Pinpoint the cell where the given text exists, returning its [x, y] midpoint coordinate. 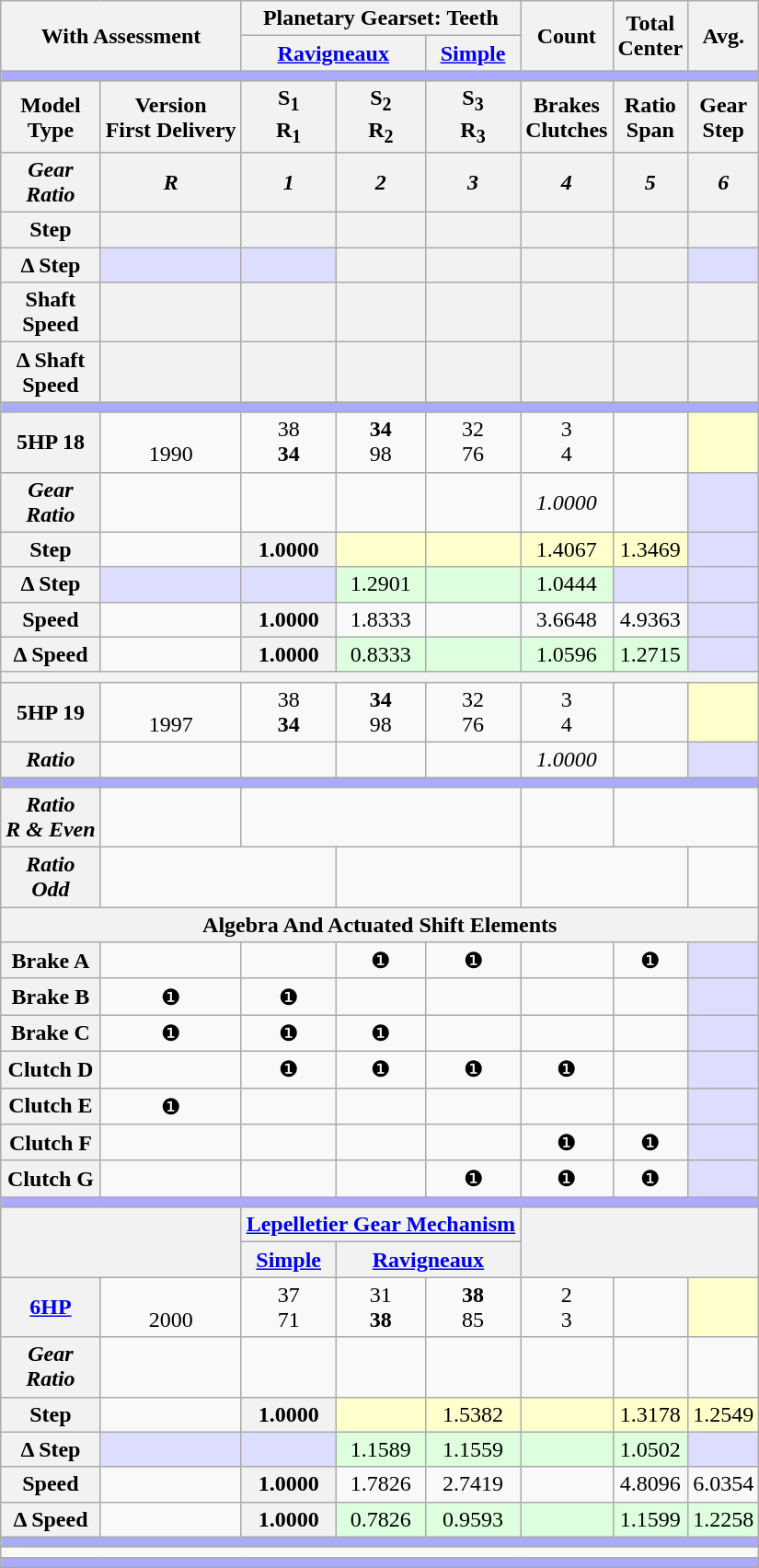
3138 [381, 1307]
Δ ShaftSpeed [51, 372]
1.4067 [567, 549]
S2R2 [381, 117]
S1R1 [289, 117]
2 [381, 182]
1.0444 [567, 584]
1.2901 [381, 584]
ShaftSpeed [51, 313]
1.8333 [381, 619]
1990 [171, 442]
RatioSpan [650, 117]
6 [723, 182]
3885 [473, 1307]
2000 [171, 1307]
4 [567, 182]
1.7826 [381, 1484]
1.1599 [650, 1519]
1.1589 [381, 1449]
Count [567, 36]
R [171, 182]
1.5382 [473, 1414]
Brake B [51, 997]
2.7419 [473, 1484]
0.7826 [381, 1519]
Clutch E [51, 1106]
1997 [171, 712]
Clutch F [51, 1143]
1.2549 [723, 1414]
0.8333 [381, 654]
1.0502 [650, 1449]
1.1559 [473, 1449]
Brake C [51, 1033]
1.2715 [650, 654]
TotalCenter [650, 36]
S3R3 [473, 117]
ModelType [51, 117]
3.6648 [567, 619]
4.8096 [650, 1484]
With Assessment [121, 36]
Clutch D [51, 1069]
GearStep [723, 117]
BrakesClutches [567, 117]
Ratio [51, 759]
3 [473, 182]
Avg. [723, 36]
6.0354 [723, 1484]
Planetary Gearset: Teeth [381, 18]
Algebra And Actuated Shift Elements [380, 925]
1.2258 [723, 1519]
4.9363 [650, 619]
6HP [51, 1307]
5 [650, 182]
Clutch G [51, 1179]
Brake A [51, 961]
5HP 18 [51, 442]
0.9593 [473, 1519]
1 [289, 182]
1.3469 [650, 549]
1.0596 [567, 654]
Lepelletier Gear Mechanism [381, 1225]
5HP 19 [51, 712]
RatioOdd [51, 878]
VersionFirst Delivery [171, 117]
23 [567, 1307]
3771 [289, 1307]
1.3178 [650, 1414]
RatioR & Even [51, 817]
